Provide the (X, Y) coordinate of the cell's center where the given text is located.  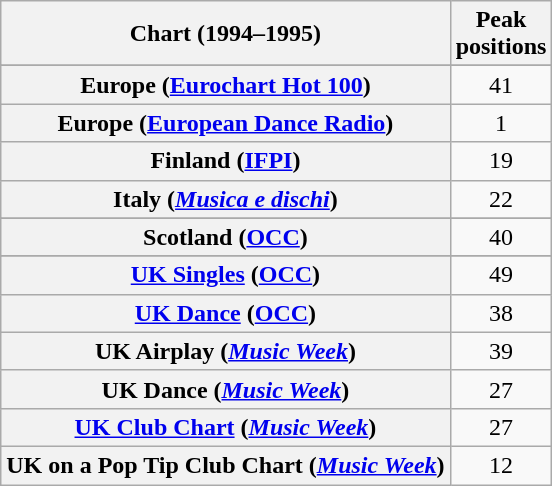
41 (501, 85)
39 (501, 351)
40 (501, 237)
UK Dance (Music Week) (226, 389)
12 (501, 465)
UK on a Pop Tip Club Chart (Music Week) (226, 465)
Europe (Eurochart Hot 100) (226, 85)
UK Club Chart (Music Week) (226, 427)
38 (501, 313)
UK Singles (OCC) (226, 275)
Italy (Musica e dischi) (226, 199)
Finland (IFPI) (226, 161)
UK Airplay (Music Week) (226, 351)
22 (501, 199)
1 (501, 123)
Peakpositions (501, 34)
Europe (European Dance Radio) (226, 123)
19 (501, 161)
Chart (1994–1995) (226, 34)
UK Dance (OCC) (226, 313)
Scotland (OCC) (226, 237)
49 (501, 275)
